Capture the cell that displays the provided text and extract its [x, y] central coordinate. 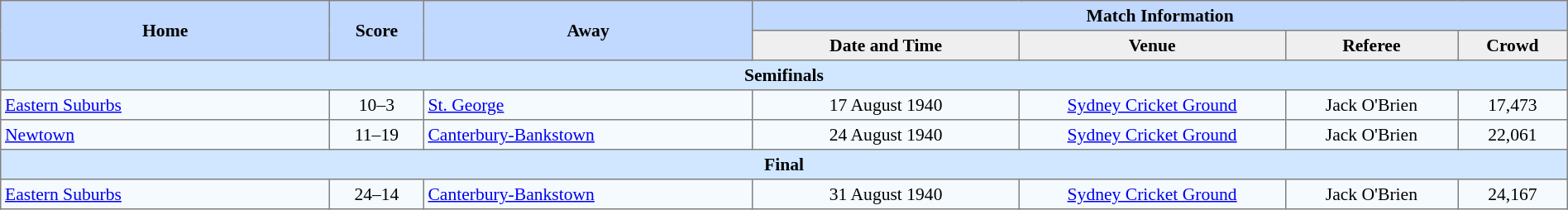
Score [377, 31]
Venue [1152, 45]
22,061 [1513, 135]
Crowd [1513, 45]
Date and Time [886, 45]
24,167 [1513, 194]
Home [165, 31]
17 August 1940 [886, 105]
Match Information [1159, 16]
Away [588, 31]
24–14 [377, 194]
Final [784, 165]
10–3 [377, 105]
St. George [588, 105]
11–19 [377, 135]
Referee [1371, 45]
31 August 1940 [886, 194]
Newtown [165, 135]
Semifinals [784, 75]
24 August 1940 [886, 135]
17,473 [1513, 105]
